Return [X, Y] of the center of cell containing provided text 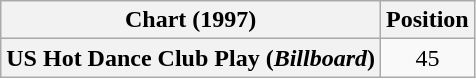
Chart (1997) [191, 20]
US Hot Dance Club Play (Billboard) [191, 58]
45 [428, 58]
Position [428, 20]
